From the cell containing the given text, extract its center point as [X, Y] coordinate. 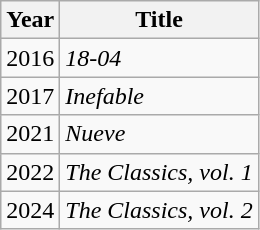
Inefable [159, 96]
Year [30, 20]
The Classics, vol. 1 [159, 172]
2016 [30, 58]
2024 [30, 210]
The Classics, vol. 2 [159, 210]
Title [159, 20]
2022 [30, 172]
2021 [30, 134]
18-04 [159, 58]
Nueve [159, 134]
2017 [30, 96]
